Identify which cell holds the provided text, then report its [X, Y] central coordinate. 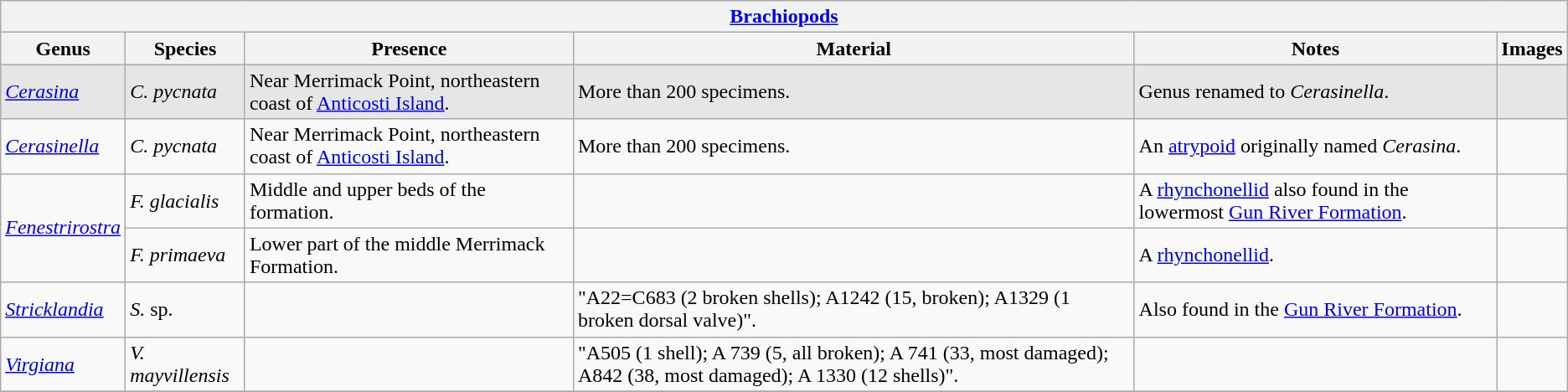
Cerasinella [64, 146]
Virgiana [64, 364]
F. primaeva [186, 255]
S. sp. [186, 310]
Images [1532, 49]
Presence [409, 49]
Middle and upper beds of the formation. [409, 201]
Material [854, 49]
Genus [64, 49]
"A505 (1 shell); A 739 (5, all broken); A 741 (33, most damaged); A842 (38, most damaged); A 1330 (12 shells)". [854, 364]
An atrypoid originally named Cerasina. [1315, 146]
Stricklandia [64, 310]
Lower part of the middle Merrimack Formation. [409, 255]
A rhynchonellid. [1315, 255]
Species [186, 49]
Brachiopods [784, 17]
V. mayvillensis [186, 364]
"A22=C683 (2 broken shells); A1242 (15, broken); A1329 (1 broken dorsal valve)". [854, 310]
A rhynchonellid also found in the lowermost Gun River Formation. [1315, 201]
Notes [1315, 49]
Also found in the Gun River Formation. [1315, 310]
Genus renamed to Cerasinella. [1315, 92]
Fenestrirostra [64, 228]
Cerasina [64, 92]
F. glacialis [186, 201]
